Extract the [x, y] coordinate from the center of the cell holding the provided text.  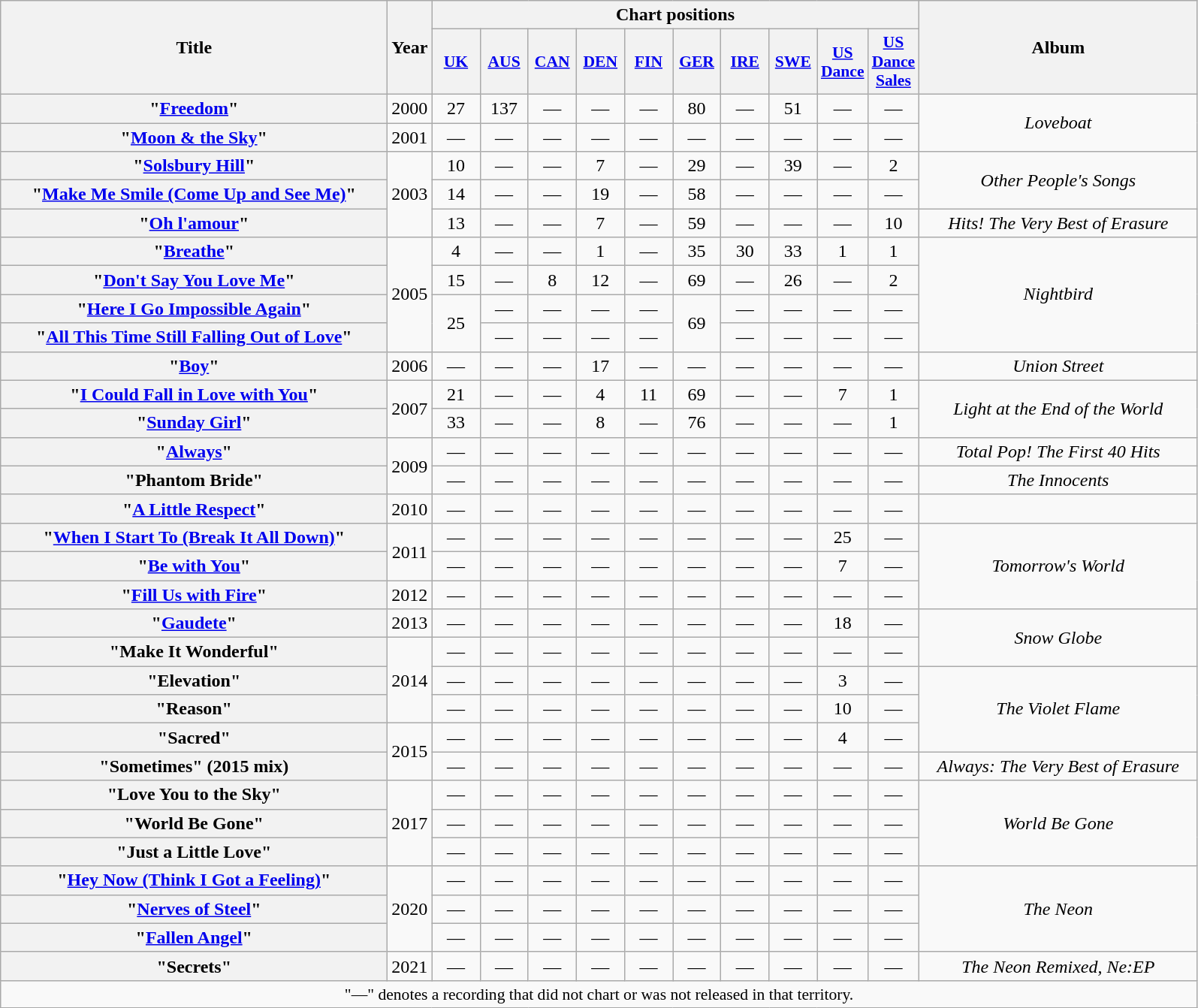
19 [600, 195]
Chart positions [675, 15]
DEN [600, 62]
Year [410, 48]
14 [456, 195]
2003 [410, 195]
"I Could Fall in Love with You" [194, 394]
The Neon Remixed, Ne:EP [1058, 966]
2017 [410, 823]
"Breathe" [194, 252]
Light at the End of the World [1058, 409]
Tomorrow's World [1058, 566]
FIN [648, 62]
"When I Start To (Break It All Down)" [194, 537]
2021 [410, 966]
13 [456, 223]
2005 [410, 294]
CAN [552, 62]
"World Be Gone" [194, 823]
2007 [410, 409]
GER [697, 62]
"Solsbury Hill" [194, 166]
"—" denotes a recording that did not chart or was not released in that territory. [599, 994]
2013 [410, 623]
Always: The Very Best of Erasure [1058, 766]
Title [194, 48]
UK [456, 62]
"Don't Say You Love Me" [194, 280]
"Freedom" [194, 108]
Total Pop! The First 40 Hits [1058, 451]
17 [600, 366]
2012 [410, 594]
26 [793, 280]
Album [1058, 48]
29 [697, 166]
The Neon [1058, 909]
2020 [410, 909]
12 [600, 280]
The Innocents [1058, 480]
51 [793, 108]
"Phantom Bride" [194, 480]
Snow Globe [1058, 638]
11 [648, 394]
137 [504, 108]
76 [697, 423]
"Fill Us with Fire" [194, 594]
39 [793, 166]
58 [697, 195]
"Nerves of Steel" [194, 909]
"Love You to the Sky" [194, 795]
AUS [504, 62]
SWE [793, 62]
"Hey Now (Think I Got a Feeling)" [194, 880]
Hits! The Very Best of Erasure [1058, 223]
World Be Gone [1058, 823]
59 [697, 223]
2001 [410, 137]
21 [456, 394]
"Gaudete" [194, 623]
"Fallen Angel" [194, 937]
US Dance [843, 62]
"Make Me Smile (Come Up and See Me)" [194, 195]
IRE [745, 62]
"Boy" [194, 366]
"Sacred" [194, 738]
"Be with You" [194, 566]
"Sunday Girl" [194, 423]
18 [843, 623]
"All This Time Still Falling Out of Love" [194, 337]
"Moon & the Sky" [194, 137]
80 [697, 108]
"Secrets" [194, 966]
2011 [410, 551]
"Here I Go Impossible Again" [194, 309]
2015 [410, 752]
2006 [410, 366]
"Just a Little Love" [194, 852]
The Violet Flame [1058, 709]
"Reason" [194, 709]
2000 [410, 108]
Nightbird [1058, 294]
Other People's Songs [1058, 180]
2009 [410, 466]
"Elevation" [194, 681]
2014 [410, 681]
"A Little Respect" [194, 509]
35 [697, 252]
US Dance Sales [894, 62]
"Make It Wonderful" [194, 652]
"Oh l'amour" [194, 223]
30 [745, 252]
27 [456, 108]
2010 [410, 509]
"Sometimes" (2015 mix) [194, 766]
"Always" [194, 451]
15 [456, 280]
3 [843, 681]
Union Street [1058, 366]
Loveboat [1058, 122]
